Extract the [X, Y] coordinate from the center of the cell holding the provided text.  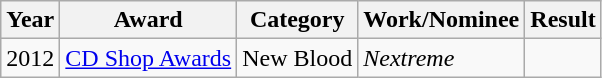
Award [148, 20]
Year [30, 20]
New Blood [298, 58]
Category [298, 20]
Work/Nominee [442, 20]
Result [563, 20]
2012 [30, 58]
Nextreme [442, 58]
CD Shop Awards [148, 58]
